Capture the cell that displays the provided text and extract its [x, y] central coordinate. 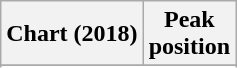
Peak position [189, 34]
Chart (2018) [72, 34]
